Locate the cell with the specified text and output its (x, y) center coordinate. 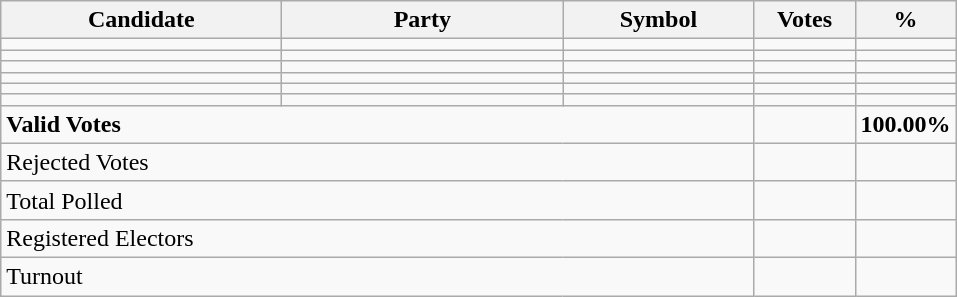
Valid Votes (378, 124)
Registered Electors (378, 238)
Symbol (658, 20)
Turnout (378, 276)
Votes (804, 20)
Party (422, 20)
Candidate (142, 20)
Rejected Votes (378, 162)
Total Polled (378, 200)
100.00% (906, 124)
% (906, 20)
